Detect which cell encompasses the target text, then output its (X, Y) center coordinate. 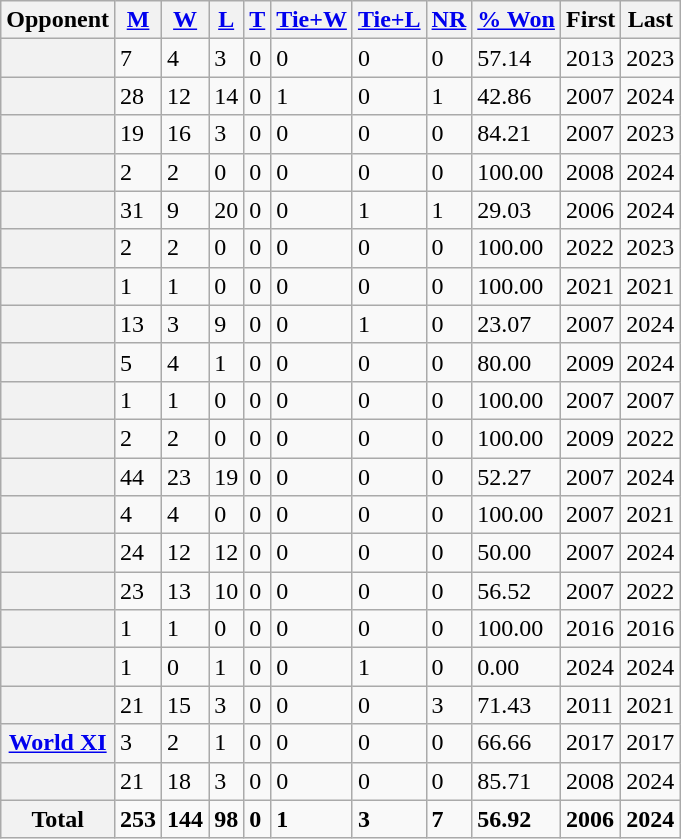
56.92 (516, 819)
28 (138, 96)
98 (226, 819)
42.86 (516, 96)
16 (186, 134)
24 (138, 553)
57.14 (516, 58)
71.43 (516, 705)
Total (58, 819)
% Won (516, 20)
NR (449, 20)
2013 (590, 58)
50.00 (516, 553)
18 (186, 781)
56.52 (516, 591)
23.07 (516, 324)
52.27 (516, 477)
20 (226, 210)
Tie+L (389, 20)
80.00 (516, 362)
253 (138, 819)
T (258, 20)
5 (138, 362)
World XI (58, 743)
84.21 (516, 134)
15 (186, 705)
Last (650, 20)
0.00 (516, 667)
29.03 (516, 210)
W (186, 20)
10 (226, 591)
31 (138, 210)
Tie+W (312, 20)
14 (226, 96)
44 (138, 477)
2011 (590, 705)
66.66 (516, 743)
L (226, 20)
First (590, 20)
Opponent (58, 20)
144 (186, 819)
M (138, 20)
85.71 (516, 781)
